Provide the (x, y) coordinate of the cell's center where the given text is located.  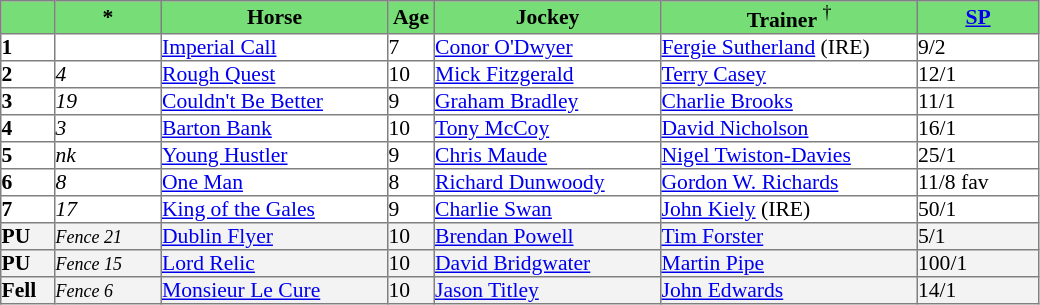
Martin Pipe (789, 262)
David Nicholson (789, 128)
11/8 fav (978, 182)
Trainer † (789, 18)
17 (108, 208)
Imperial Call (274, 46)
Young Hustler (274, 154)
Charlie Swan (547, 208)
* (108, 18)
16/1 (978, 128)
2 (28, 74)
5/1 (978, 236)
5 (28, 154)
Rough Quest (274, 74)
Graham Bradley (547, 100)
Dublin Flyer (274, 236)
Couldn't Be Better (274, 100)
Chris Maude (547, 154)
Age (411, 18)
Terry Casey (789, 74)
6 (28, 182)
12/1 (978, 74)
Monsieur Le Cure (274, 290)
Mick Fitzgerald (547, 74)
Tim Forster (789, 236)
John Kiely (IRE) (789, 208)
Gordon W. Richards (789, 182)
Lord Relic (274, 262)
David Bridgwater (547, 262)
50/1 (978, 208)
Barton Bank (274, 128)
25/1 (978, 154)
11/1 (978, 100)
King of the Gales (274, 208)
Fence 21 (108, 236)
Brendan Powell (547, 236)
Horse (274, 18)
Richard Dunwoody (547, 182)
Fence 15 (108, 262)
Nigel Twiston-Davies (789, 154)
100/1 (978, 262)
Charlie Brooks (789, 100)
SP (978, 18)
1 (28, 46)
Tony McCoy (547, 128)
9/2 (978, 46)
Fergie Sutherland (IRE) (789, 46)
Conor O'Dwyer (547, 46)
One Man (274, 182)
19 (108, 100)
14/1 (978, 290)
John Edwards (789, 290)
Fell (28, 290)
Jockey (547, 18)
Jason Titley (547, 290)
Fence 6 (108, 290)
nk (108, 154)
